Find where the given text appears and provide that cell's center as [x, y] coordinate. 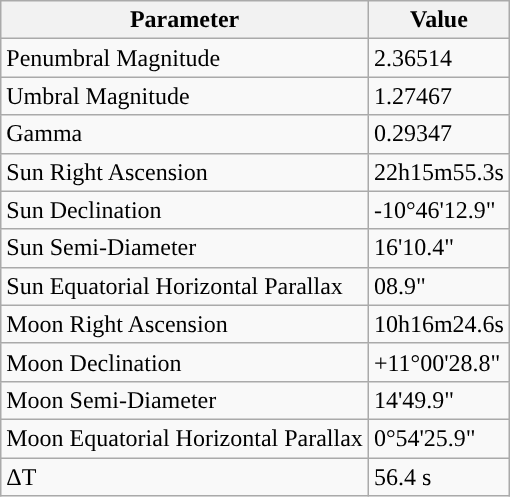
Penumbral Magnitude [185, 58]
14'49.9" [438, 400]
Parameter [185, 20]
2.36514 [438, 58]
Sun Declination [185, 210]
1.27467 [438, 96]
+11°00'28.8" [438, 362]
56.4 s [438, 477]
Gamma [185, 134]
Value [438, 20]
ΔT [185, 477]
Sun Semi-Diameter [185, 248]
Sun Right Ascension [185, 172]
22h15m55.3s [438, 172]
10h16m24.6s [438, 324]
0.29347 [438, 134]
Moon Declination [185, 362]
Moon Right Ascension [185, 324]
0°54'25.9" [438, 438]
08.9" [438, 286]
Sun Equatorial Horizontal Parallax [185, 286]
-10°46'12.9" [438, 210]
Moon Equatorial Horizontal Parallax [185, 438]
Umbral Magnitude [185, 96]
Moon Semi-Diameter [185, 400]
16'10.4" [438, 248]
